Find where the given text appears and provide that cell's center as (X, Y) coordinate. 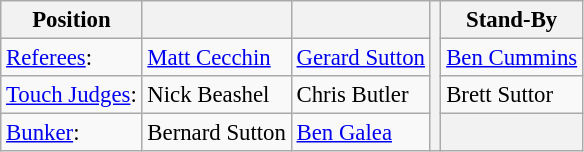
Brett Suttor (512, 95)
Nick Beashel (216, 95)
Touch Judges: (72, 95)
Matt Cecchin (216, 58)
Position (72, 20)
Chris Butler (360, 95)
Stand-By (512, 20)
Ben Galea (360, 133)
Gerard Sutton (360, 58)
Bunker: (72, 133)
Referees: (72, 58)
Bernard Sutton (216, 133)
Ben Cummins (512, 58)
